Return [X, Y] of the center of cell containing provided text 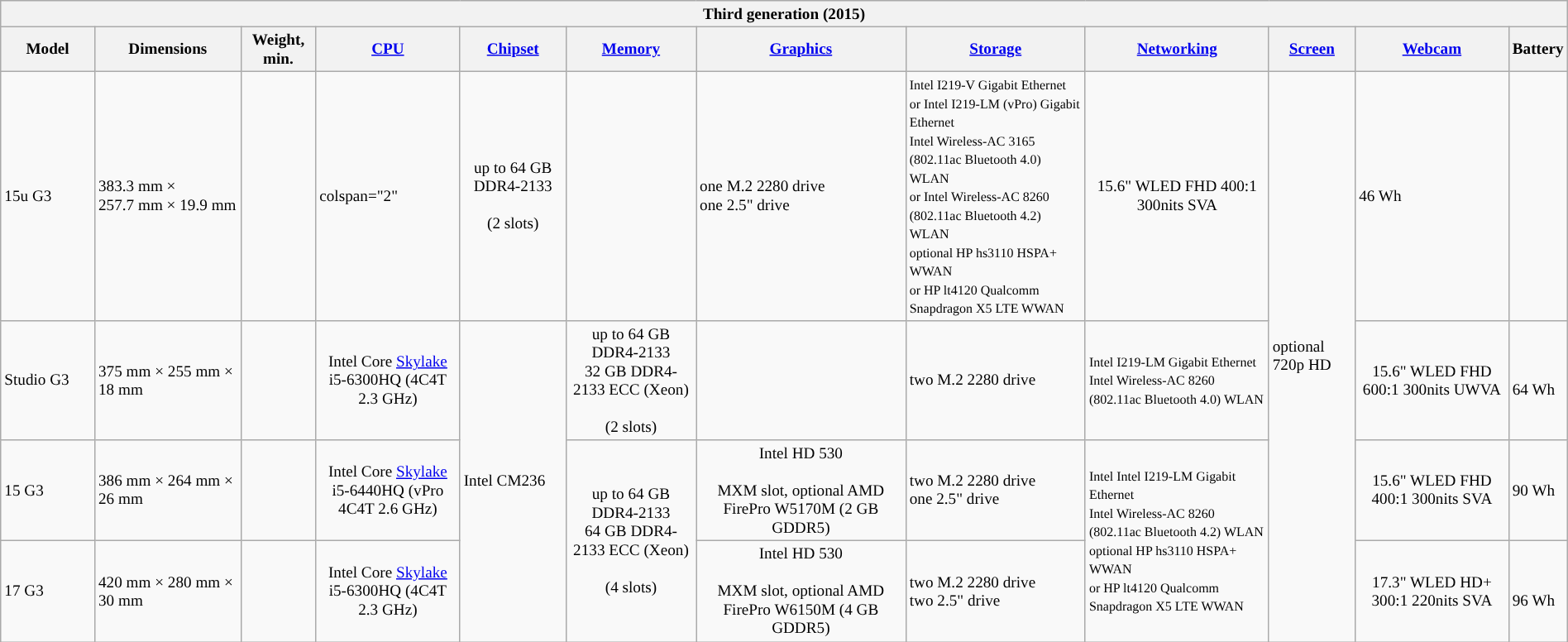
Chipset [513, 49]
two M.2 2280 driveone 2.5" drive [996, 491]
colspan="2" [388, 196]
one M.2 2280 driveone 2.5" drive [801, 196]
Third generation (2015) [784, 14]
17.3" WLED HD+ 300:1 220nits SVA [1432, 592]
Intel CM236 [513, 481]
17 G3 [48, 592]
64 Wh [1538, 381]
90 Wh [1538, 491]
386 mm × 264 mm × 26 mm [167, 491]
Intel I219-LM Gigabit EthernetIntel Wireless-AC 8260 (802.11ac Bluetooth 4.0) WLAN [1177, 381]
Screen [1312, 49]
Studio G3 [48, 381]
Networking [1177, 49]
Webcam [1432, 49]
Memory [630, 49]
46 Wh [1432, 196]
375 mm × 255 mm × 18 mm [167, 381]
Model [48, 49]
Weight, min. [278, 49]
up to 64 GB DDR4-2133(2 slots) [513, 196]
Dimensions [167, 49]
up to 64 GB DDR4-2133 32 GB DDR4-2133 ECC (Xeon)(2 slots) [630, 381]
up to 64 GB DDR4-2133 64 GB DDR4-2133 ECC (Xeon)(4 slots) [630, 541]
15u G3 [48, 196]
Intel HD 530MXM slot, optional AMD FirePro W6150M (4 GB GDDR5) [801, 592]
420 mm × 280 mm × 30 mm [167, 592]
Battery [1538, 49]
two M.2 2280 drivetwo 2.5" drive [996, 592]
15.6" WLED FHD 600:1 300nits UWVA [1432, 381]
Intel HD 530MXM slot, optional AMD FirePro W5170M (2 GB GDDR5) [801, 491]
Intel Core Skylake i5-6440HQ (vPro 4C4T 2.6 GHz) [388, 491]
CPU [388, 49]
Graphics [801, 49]
two M.2 2280 drive [996, 381]
Storage [996, 49]
optional 720p HD [1312, 356]
15 G3 [48, 491]
383.3 mm × 257.7 mm × 19.9 mm [167, 196]
96 Wh [1538, 592]
